Provide the (X, Y) coordinate of the cell's center where the given text is located.  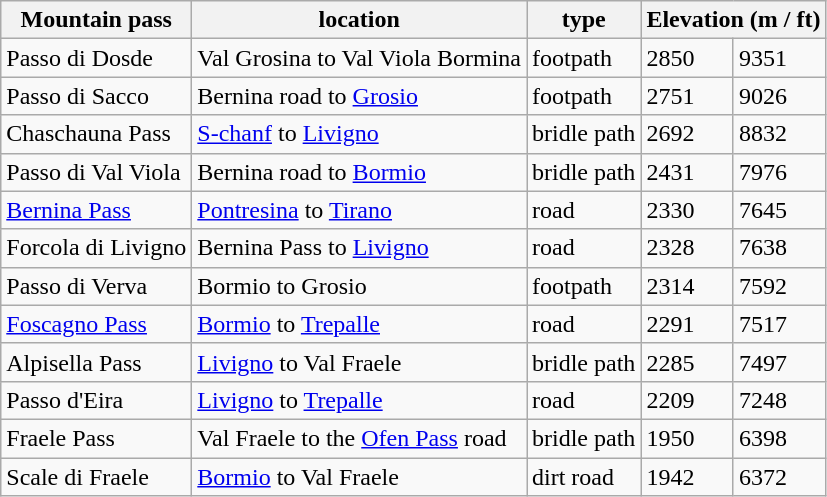
Bernina Pass (96, 210)
Fraele Pass (96, 438)
Elevation (m / ft) (734, 20)
S-chanf to Livigno (360, 134)
2330 (688, 210)
Bernina road to Grosio (360, 96)
8832 (780, 134)
location (360, 20)
Bernina road to Bormio (360, 172)
9026 (780, 96)
Livigno to Trepalle (360, 400)
Alpisella Pass (96, 362)
7976 (780, 172)
6372 (780, 477)
7645 (780, 210)
Passo d'Eira (96, 400)
2431 (688, 172)
7638 (780, 248)
2285 (688, 362)
Mountain pass (96, 20)
Val Grosina to Val Viola Bormina (360, 58)
Scale di Fraele (96, 477)
7497 (780, 362)
Passo di Sacco (96, 96)
Val Fraele to the Ofen Pass road (360, 438)
7517 (780, 324)
Chaschauna Pass (96, 134)
2291 (688, 324)
Forcola di Livigno (96, 248)
Passo di Val Viola (96, 172)
2751 (688, 96)
Livigno to Val Fraele (360, 362)
dirt road (583, 477)
Bormio to Grosio (360, 286)
2850 (688, 58)
1950 (688, 438)
Foscagno Pass (96, 324)
7248 (780, 400)
2209 (688, 400)
type (583, 20)
Bormio to Val Fraele (360, 477)
9351 (780, 58)
Bernina Pass to Livigno (360, 248)
2328 (688, 248)
2692 (688, 134)
7592 (780, 286)
Pontresina to Tirano (360, 210)
6398 (780, 438)
1942 (688, 477)
Passo di Verva (96, 286)
Passo di Dosde (96, 58)
Bormio to Trepalle (360, 324)
2314 (688, 286)
